Locate the cell with the specified text and output its [X, Y] center coordinate. 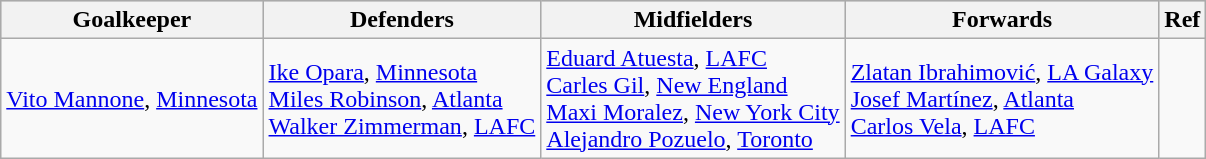
Zlatan Ibrahimović, LA Galaxy Josef Martínez, Atlanta Carlos Vela, LAFC [1002, 98]
Ref [1182, 20]
Eduard Atuesta, LAFC Carles Gil, New England Maxi Moralez, New York City Alejandro Pozuelo, Toronto [693, 98]
Goalkeeper [132, 20]
Midfielders [693, 20]
Forwards [1002, 20]
Defenders [402, 20]
Ike Opara, Minnesota Miles Robinson, Atlanta Walker Zimmerman, LAFC [402, 98]
Vito Mannone, Minnesota [132, 98]
